Extract the (x, y) coordinate from the center of the cell holding the provided text.  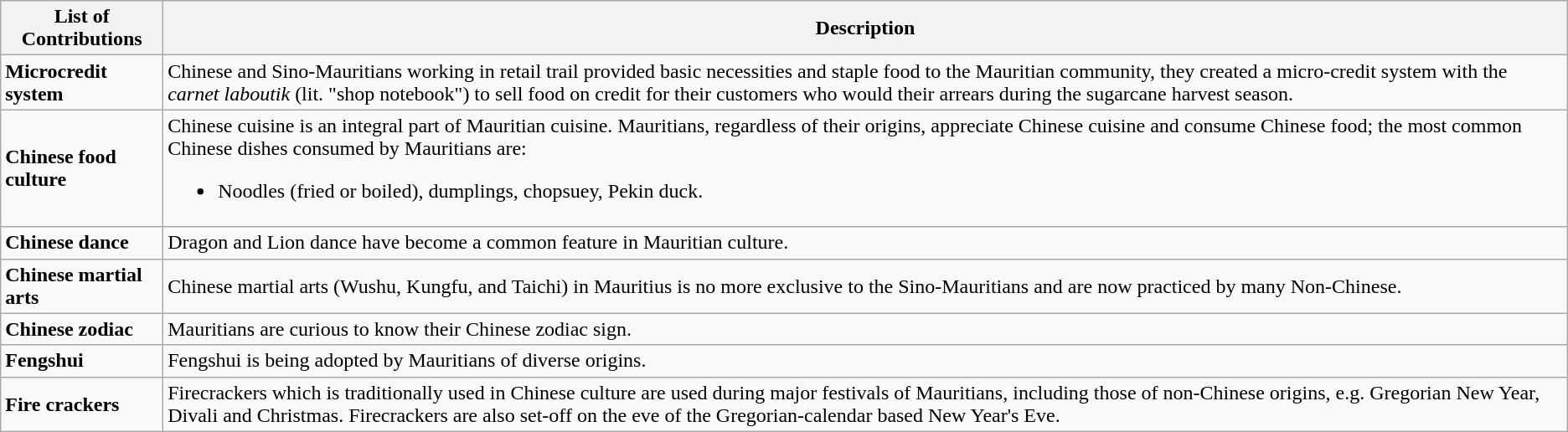
List of Contributions (82, 28)
Chinese dance (82, 243)
Chinese zodiac (82, 329)
Chinese food culture (82, 168)
Dragon and Lion dance have become a common feature in Mauritian culture. (866, 243)
Mauritians are curious to know their Chinese zodiac sign. (866, 329)
Description (866, 28)
Fengshui (82, 361)
Chinese martial arts (Wushu, Kungfu, and Taichi) in Mauritius is no more exclusive to the Sino-Mauritians and are now practiced by many Non-Chinese. (866, 286)
Chinese martial arts (82, 286)
Microcredit system (82, 82)
Fire crackers (82, 404)
Fengshui is being adopted by Mauritians of diverse origins. (866, 361)
